Output the (x, y) coordinate of the center of the cell containing the given text.  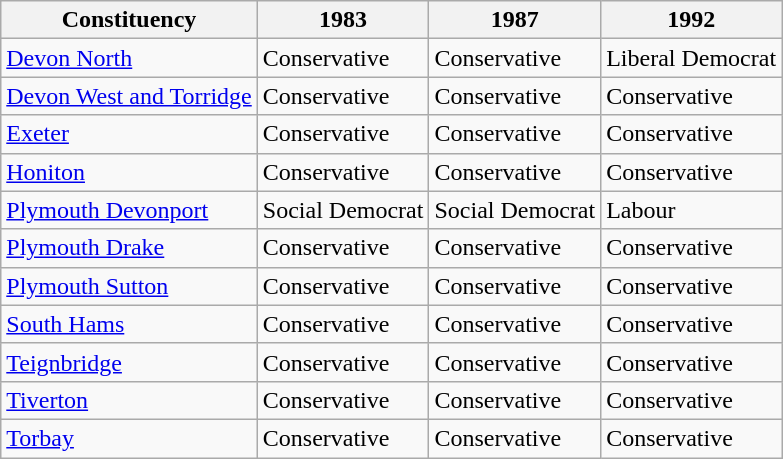
Torbay (130, 438)
Plymouth Drake (130, 248)
Honiton (130, 172)
Tiverton (130, 400)
Exeter (130, 134)
1992 (692, 20)
Plymouth Sutton (130, 286)
Labour (692, 210)
Devon West and Torridge (130, 96)
1987 (515, 20)
South Hams (130, 324)
1983 (343, 20)
Devon North (130, 58)
Teignbridge (130, 362)
Liberal Democrat (692, 58)
Plymouth Devonport (130, 210)
Constituency (130, 20)
